Capture the cell that displays the provided text and extract its [x, y] central coordinate. 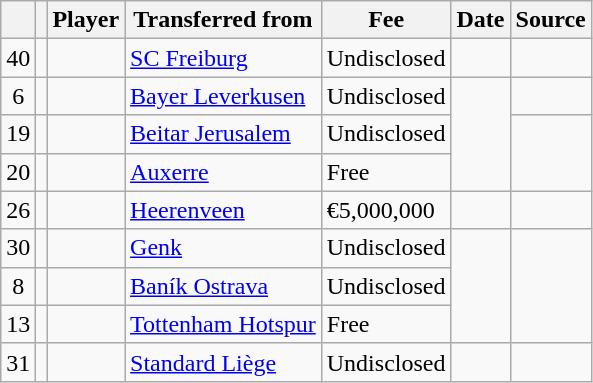
26 [18, 210]
Player [86, 20]
13 [18, 324]
SC Freiburg [224, 58]
Beitar Jerusalem [224, 134]
Heerenveen [224, 210]
Fee [386, 20]
Genk [224, 248]
Tottenham Hotspur [224, 324]
Auxerre [224, 172]
€5,000,000 [386, 210]
Standard Liège [224, 362]
Baník Ostrava [224, 286]
Date [480, 20]
19 [18, 134]
20 [18, 172]
Source [550, 20]
Transferred from [224, 20]
40 [18, 58]
8 [18, 286]
31 [18, 362]
Bayer Leverkusen [224, 96]
30 [18, 248]
6 [18, 96]
